Output the [x, y] coordinate of the center of the cell containing the given text.  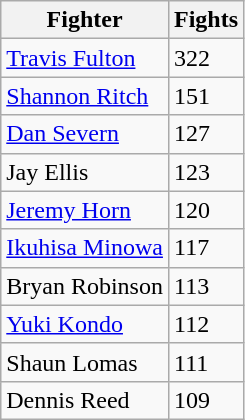
113 [206, 286]
Shaun Lomas [85, 362]
123 [206, 172]
109 [206, 400]
Dennis Reed [85, 400]
117 [206, 248]
112 [206, 324]
Fighter [85, 20]
111 [206, 362]
Fights [206, 20]
127 [206, 134]
Jeremy Horn [85, 210]
120 [206, 210]
Dan Severn [85, 134]
Travis Fulton [85, 58]
Ikuhisa Minowa [85, 248]
322 [206, 58]
151 [206, 96]
Yuki Kondo [85, 324]
Jay Ellis [85, 172]
Bryan Robinson [85, 286]
Shannon Ritch [85, 96]
